Output the (x, y) coordinate of the center of the cell containing the given text.  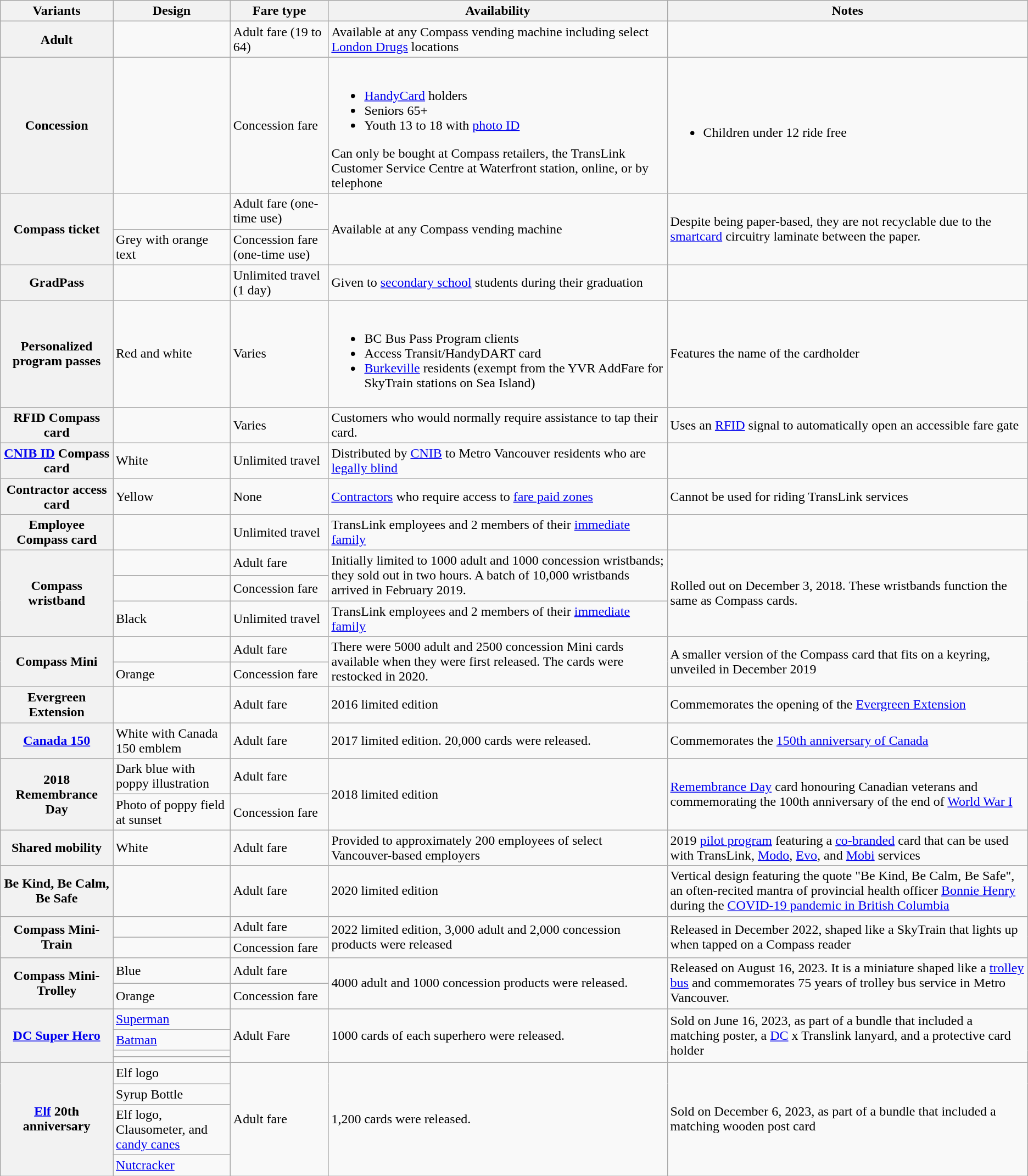
2018 Remembrance Day (57, 794)
Adult (57, 40)
Adult fare (19 to 64) (279, 40)
Commemorates the 150th anniversary of Canada (847, 740)
Released on August 16, 2023. It is a miniature shaped like a trolley bus and commemorates 75 years of trolley bus service in Metro Vancouver. (847, 983)
Commemorates the opening of the Evergreen Extension (847, 705)
Contractor access card (57, 497)
Provided to approximately 200 employees of select Vancouver-based employers (498, 848)
Be Kind, Be Calm, Be Safe (57, 891)
White with Canada 150 emblem (172, 740)
Compass Mini-Trolley (57, 983)
Sold on December 6, 2023, as part of a bundle that included a matching wooden post card (847, 1119)
Given to secondary school students during their graduation (498, 282)
CNIB ID Compass card (57, 460)
Yellow (172, 497)
Available at any Compass vending machine (498, 229)
2016 limited edition (498, 705)
Available at any Compass vending machine including select London Drugs locations (498, 40)
Red and white (172, 354)
Unlimited travel (1 day) (279, 282)
Adult fare (one-time use) (279, 211)
Syrup Bottle (172, 1094)
Cannot be used for riding TransLink services (847, 497)
Contractors who require access to fare paid zones (498, 497)
Canada 150 (57, 740)
2017 limited edition. 20,000 cards were released. (498, 740)
DC Super Hero (57, 1035)
Blue (172, 971)
Fare type (279, 11)
Remembrance Day card honouring Canadian veterans and commemorating the 100th anniversary of the end of World War I (847, 794)
Despite being paper-based, they are not recyclable due to the smartcard circuitry laminate between the paper. (847, 229)
2018 limited edition (498, 794)
RFID Compass card (57, 425)
Adult Fare (279, 1035)
Sold on June 16, 2023, as part of a bundle that included a matching poster, a DC x Translink lanyard, and a protective card holder (847, 1035)
Concession (57, 125)
Dark blue with poppy illustration (172, 777)
Distributed by CNIB to Metro Vancouver residents who are legally blind (498, 460)
Elf logo, Clausometer, and candy canes (172, 1130)
Superman (172, 1019)
Nutcracker (172, 1166)
Released in December 2022, shaped like a SkyTrain that lights up when tapped on a Compass reader (847, 937)
2020 limited edition (498, 891)
Concession fare (one-time use) (279, 247)
Evergreen Extension (57, 705)
1000 cards of each superhero were released. (498, 1035)
Compass wristband (57, 593)
None (279, 497)
2019 pilot program featuring a co-branded card that can be used with TransLink, Modo, Evo, and Mobi services (847, 848)
Employee Compass card (57, 532)
Elf logo (172, 1073)
Features the name of the cardholder (847, 354)
Initially limited to 1000 adult and 1000 concession wristbands; they sold out in two hours. A batch of 10,000 wristbands arrived in February 2019. (498, 575)
Compass Mini (57, 662)
Shared mobility (57, 848)
There were 5000 adult and 2500 concession Mini cards available when they were first released. The cards were restocked in 2020. (498, 662)
Compass ticket (57, 229)
Batman (172, 1040)
Children under 12 ride free (847, 125)
Compass Mini-Train (57, 937)
GradPass (57, 282)
Customers who would normally require assistance to tap their card. (498, 425)
Notes (847, 11)
Grey with orange text (172, 247)
BC Bus Pass Program clientsAccess Transit/HandyDART cardBurkeville residents (exempt from the YVR AddFare for SkyTrain stations on Sea Island) (498, 354)
Photo of poppy field at sunset (172, 812)
Personalized program passes (57, 354)
4000 adult and 1000 concession products were released. (498, 983)
1,200 cards were released. (498, 1119)
Uses an RFID signal to automatically open an accessible fare gate (847, 425)
A smaller version of the Compass card that fits on a keyring, unveiled in December 2019 (847, 662)
Rolled out on December 3, 2018. These wristbands function the same as Compass cards. (847, 593)
Availability (498, 11)
2022 limited edition, 3,000 adult and 2,000 concession products were released (498, 937)
Elf 20th anniversary (57, 1119)
Design (172, 11)
Variants (57, 11)
Black (172, 618)
